Identify which cell holds the provided text, then report its [x, y] central coordinate. 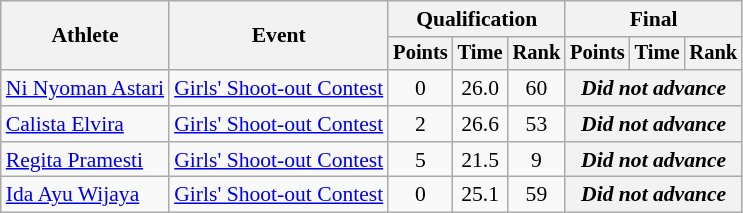
53 [537, 124]
Regita Pramesti [85, 160]
Ni Nyoman Astari [85, 88]
5 [420, 160]
Calista Elvira [85, 124]
Ida Ayu Wijaya [85, 195]
Final [654, 19]
26.6 [480, 124]
Event [278, 36]
59 [537, 195]
2 [420, 124]
21.5 [480, 160]
9 [537, 160]
60 [537, 88]
26.0 [480, 88]
25.1 [480, 195]
Qualification [476, 19]
Athlete [85, 36]
